Detect which cell encompasses the target text, then output its [X, Y] center coordinate. 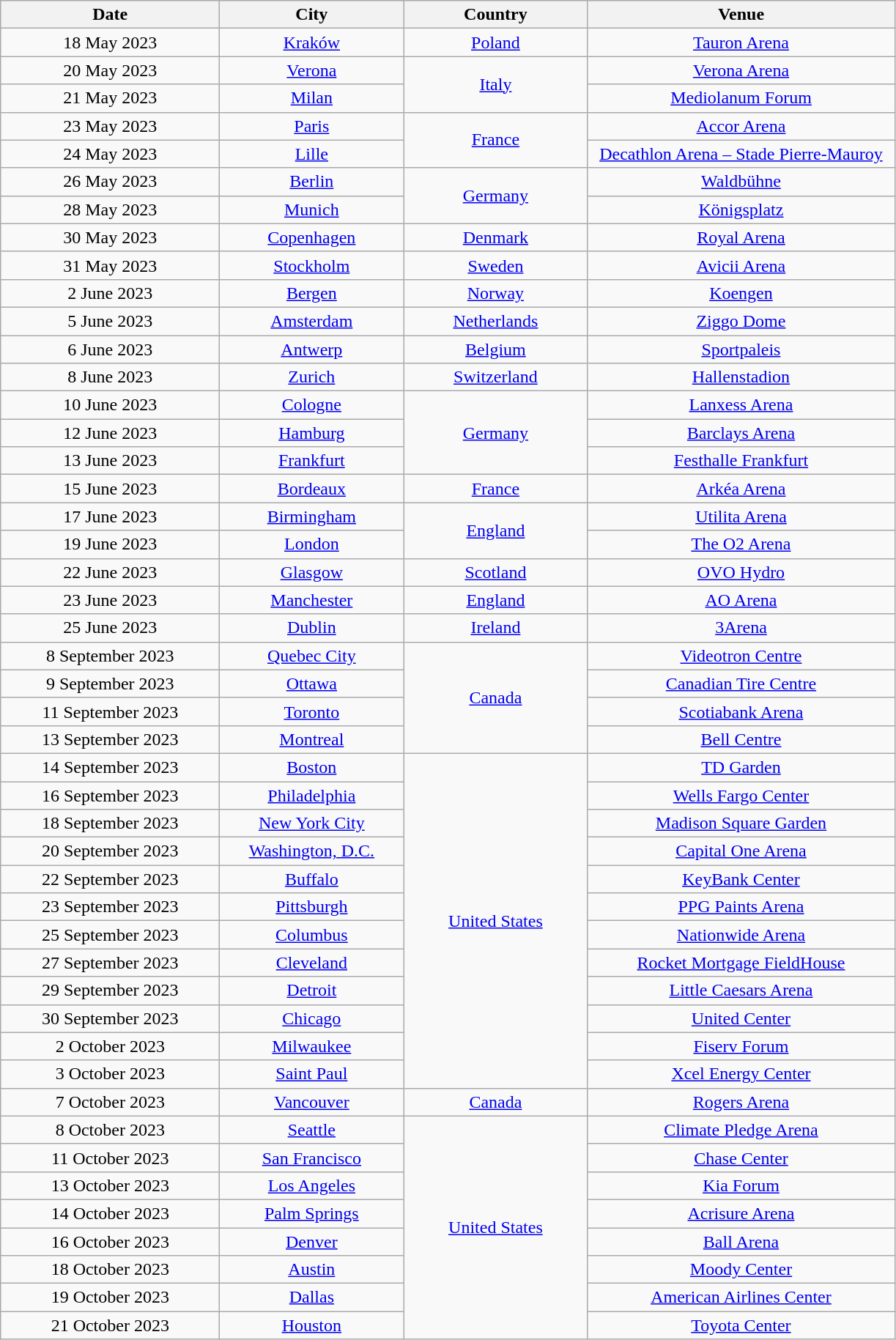
Cologne [312, 405]
17 June 2023 [110, 517]
Canadian Tire Centre [741, 684]
Chase Center [741, 1158]
23 May 2023 [110, 126]
Boston [312, 767]
Frankfurt [312, 461]
13 September 2023 [110, 739]
Decathlon Arena – Stade Pierre-Mauroy [741, 154]
16 October 2023 [110, 1242]
Avicii Arena [741, 265]
11 September 2023 [110, 711]
Munich [312, 210]
Kia Forum [741, 1185]
Scotland [495, 572]
Acrisure Arena [741, 1213]
Venue [741, 15]
9 September 2023 [110, 684]
Quebec City [312, 656]
Philadelphia [312, 795]
Milan [312, 98]
Mediolanum Forum [741, 98]
28 May 2023 [110, 210]
7 October 2023 [110, 1102]
Columbus [312, 935]
Netherlands [495, 321]
Sportpaleis [741, 349]
Verona Arena [741, 70]
Amsterdam [312, 321]
8 September 2023 [110, 656]
Buffalo [312, 879]
21 October 2023 [110, 1325]
21 May 2023 [110, 98]
Little Caesars Arena [741, 991]
American Airlines Center [741, 1298]
Washington, D.C. [312, 851]
Norway [495, 293]
Nationwide Arena [741, 935]
Barclays Arena [741, 433]
Festhalle Frankfurt [741, 461]
Moody Center [741, 1270]
2 October 2023 [110, 1046]
Xcel Energy Center [741, 1074]
Birmingham [312, 517]
Kraków [312, 42]
22 June 2023 [110, 572]
10 June 2023 [110, 405]
San Francisco [312, 1158]
Detroit [312, 991]
Videotron Centre [741, 656]
United Center [741, 1018]
Ball Arena [741, 1242]
23 September 2023 [110, 907]
25 June 2023 [110, 628]
Glasgow [312, 572]
2 June 2023 [110, 293]
Country [495, 15]
Utilita Arena [741, 517]
Italy [495, 84]
Austin [312, 1270]
Verona [312, 70]
Ireland [495, 628]
Switzerland [495, 377]
15 June 2023 [110, 489]
Denver [312, 1242]
Berlin [312, 182]
20 September 2023 [110, 851]
TD Garden [741, 767]
Bordeaux [312, 489]
13 October 2023 [110, 1185]
22 September 2023 [110, 879]
6 June 2023 [110, 349]
Waldbühne [741, 182]
Houston [312, 1325]
Climate Pledge Arena [741, 1130]
Vancouver [312, 1102]
Antwerp [312, 349]
8 June 2023 [110, 377]
AO Arena [741, 600]
27 September 2023 [110, 963]
Saint Paul [312, 1074]
Madison Square Garden [741, 823]
Fiserv Forum [741, 1046]
Copenhagen [312, 237]
Toyota Center [741, 1325]
14 October 2023 [110, 1213]
Los Angeles [312, 1185]
Arkéa Arena [741, 489]
Manchester [312, 600]
Hamburg [312, 433]
Royal Arena [741, 237]
3Arena [741, 628]
London [312, 544]
New York City [312, 823]
24 May 2023 [110, 154]
Poland [495, 42]
Königsplatz [741, 210]
Accor Arena [741, 126]
11 October 2023 [110, 1158]
Tauron Arena [741, 42]
Ziggo Dome [741, 321]
Sweden [495, 265]
30 September 2023 [110, 1018]
19 October 2023 [110, 1298]
Montreal [312, 739]
Paris [312, 126]
Koengen [741, 293]
14 September 2023 [110, 767]
Capital One Arena [741, 851]
8 October 2023 [110, 1130]
Lille [312, 154]
31 May 2023 [110, 265]
Cleveland [312, 963]
19 June 2023 [110, 544]
29 September 2023 [110, 991]
Pittsburgh [312, 907]
Wells Fargo Center [741, 795]
25 September 2023 [110, 935]
Scotiabank Arena [741, 711]
KeyBank Center [741, 879]
Milwaukee [312, 1046]
13 June 2023 [110, 461]
Rocket Mortgage FieldHouse [741, 963]
Hallenstadion [741, 377]
20 May 2023 [110, 70]
5 June 2023 [110, 321]
Bergen [312, 293]
18 May 2023 [110, 42]
Zurich [312, 377]
26 May 2023 [110, 182]
City [312, 15]
30 May 2023 [110, 237]
The O2 Arena [741, 544]
Date [110, 15]
PPG Paints Arena [741, 907]
Ottawa [312, 684]
Dublin [312, 628]
OVO Hydro [741, 572]
Palm Springs [312, 1213]
Seattle [312, 1130]
Chicago [312, 1018]
Belgium [495, 349]
Denmark [495, 237]
Toronto [312, 711]
23 June 2023 [110, 600]
Dallas [312, 1298]
3 October 2023 [110, 1074]
Stockholm [312, 265]
Rogers Arena [741, 1102]
12 June 2023 [110, 433]
18 October 2023 [110, 1270]
Bell Centre [741, 739]
16 September 2023 [110, 795]
18 September 2023 [110, 823]
Lanxess Arena [741, 405]
